Output the (X, Y) coordinate of the center of the cell containing the given text.  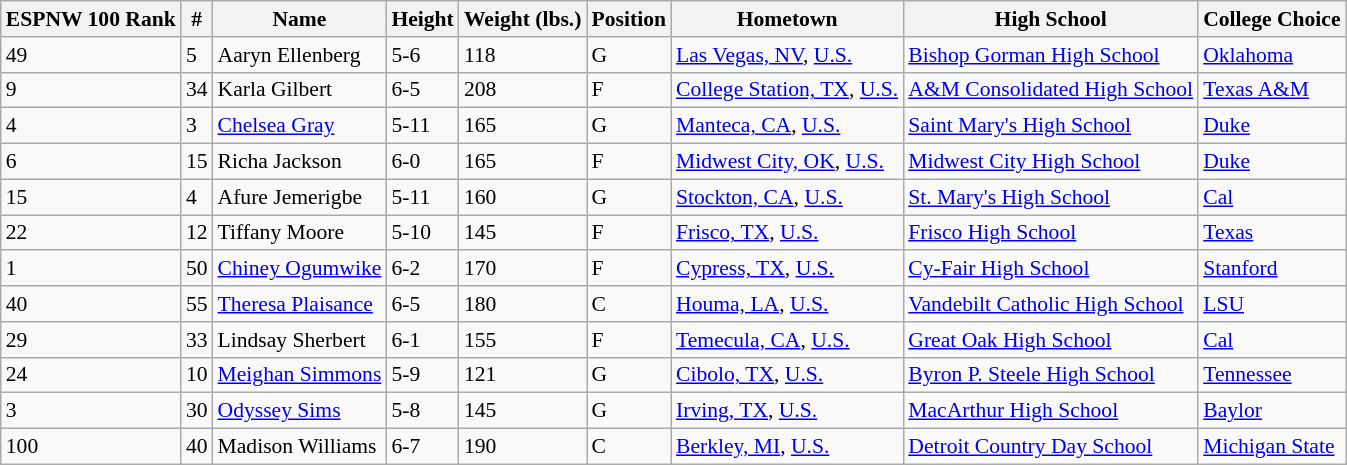
Weight (lbs.) (523, 19)
1 (91, 269)
12 (197, 233)
180 (523, 304)
34 (197, 90)
Chelsea Gray (300, 126)
MacArthur High School (1050, 411)
5 (197, 55)
33 (197, 340)
190 (523, 447)
Theresa Plaisance (300, 304)
Tennessee (1272, 375)
160 (523, 197)
Lindsay Sherbert (300, 340)
LSU (1272, 304)
Chiney Ogumwike (300, 269)
Afure Jemerigbe (300, 197)
Houma, LA, U.S. (787, 304)
55 (197, 304)
Odyssey Sims (300, 411)
Midwest City, OK, U.S. (787, 162)
Height (422, 19)
170 (523, 269)
Saint Mary's High School (1050, 126)
College Station, TX, U.S. (787, 90)
Frisco High School (1050, 233)
Texas A&M (1272, 90)
Las Vegas, NV, U.S. (787, 55)
Name (300, 19)
Great Oak High School (1050, 340)
Meighan Simmons (300, 375)
6-7 (422, 447)
118 (523, 55)
Texas (1272, 233)
Michigan State (1272, 447)
121 (523, 375)
6-1 (422, 340)
Stockton, CA, U.S. (787, 197)
6 (91, 162)
Cypress, TX, U.S. (787, 269)
A&M Consolidated High School (1050, 90)
Cibolo, TX, U.S. (787, 375)
Irving, TX, U.S. (787, 411)
Aaryn Ellenberg (300, 55)
Position (629, 19)
6-2 (422, 269)
22 (91, 233)
Richa Jackson (300, 162)
Karla Gilbert (300, 90)
Stanford (1272, 269)
Bishop Gorman High School (1050, 55)
9 (91, 90)
Baylor (1272, 411)
Detroit Country Day School (1050, 447)
49 (91, 55)
208 (523, 90)
5-10 (422, 233)
50 (197, 269)
St. Mary's High School (1050, 197)
Temecula, CA, U.S. (787, 340)
Frisco, TX, U.S. (787, 233)
30 (197, 411)
# (197, 19)
Manteca, CA, U.S. (787, 126)
Madison Williams (300, 447)
Berkley, MI, U.S. (787, 447)
High School (1050, 19)
Midwest City High School (1050, 162)
100 (91, 447)
10 (197, 375)
ESPNW 100 Rank (91, 19)
Hometown (787, 19)
Byron P. Steele High School (1050, 375)
6-0 (422, 162)
24 (91, 375)
Vandebilt Catholic High School (1050, 304)
Cy-Fair High School (1050, 269)
5-9 (422, 375)
Tiffany Moore (300, 233)
Oklahoma (1272, 55)
29 (91, 340)
155 (523, 340)
5-8 (422, 411)
5-6 (422, 55)
College Choice (1272, 19)
